Capture the cell that displays the provided text and extract its (X, Y) central coordinate. 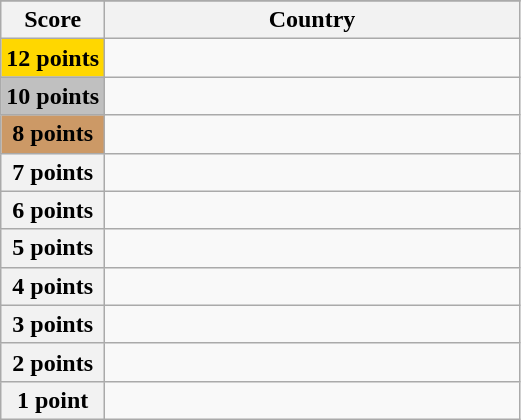
10 points (53, 96)
12 points (53, 58)
3 points (53, 324)
8 points (53, 134)
4 points (53, 286)
7 points (53, 172)
2 points (53, 362)
5 points (53, 248)
Country (312, 20)
6 points (53, 210)
1 point (53, 400)
Score (53, 20)
